Determine the [X, Y] coordinate at the center of the cell enclosing the given text.  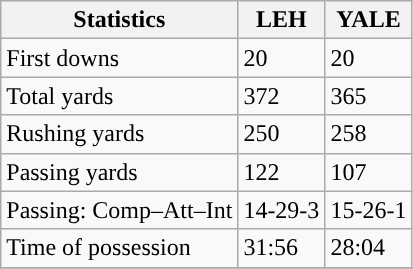
Statistics [120, 20]
Passing: Comp–Att–Int [120, 210]
14-29-3 [282, 210]
LEH [282, 20]
Time of possession [120, 248]
31:56 [282, 248]
15-26-1 [368, 210]
365 [368, 96]
258 [368, 134]
107 [368, 172]
First downs [120, 58]
Total yards [120, 96]
122 [282, 172]
28:04 [368, 248]
372 [282, 96]
Rushing yards [120, 134]
250 [282, 134]
Passing yards [120, 172]
YALE [368, 20]
